Find where the given text appears and provide that cell's center as [X, Y] coordinate. 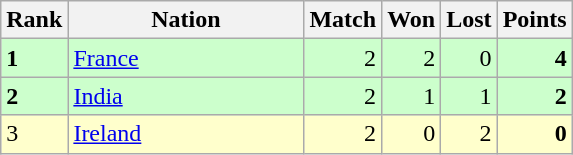
Nation [186, 20]
Won [412, 20]
Rank [34, 20]
Points [534, 20]
France [186, 58]
India [186, 96]
4 [534, 58]
Lost [469, 20]
Ireland [186, 134]
Match [343, 20]
3 [34, 134]
